Locate the cell with the specified text and output its (x, y) center coordinate. 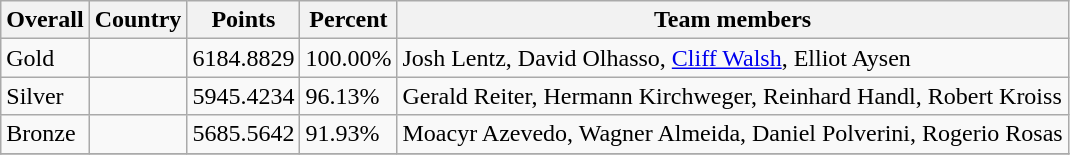
91.93% (348, 134)
96.13% (348, 96)
Overall (45, 20)
Points (244, 20)
5945.4234 (244, 96)
Team members (732, 20)
Percent (348, 20)
Silver (45, 96)
Bronze (45, 134)
5685.5642 (244, 134)
Moacyr Azevedo, Wagner Almeida, Daniel Polverini, Rogerio Rosas (732, 134)
Josh Lentz, David Olhasso, Cliff Walsh, Elliot Aysen (732, 58)
Country (138, 20)
100.00% (348, 58)
Gold (45, 58)
Gerald Reiter, Hermann Kirchweger, Reinhard Handl, Robert Kroiss (732, 96)
6184.8829 (244, 58)
